Pinpoint the cell where the given text exists, returning its [x, y] midpoint coordinate. 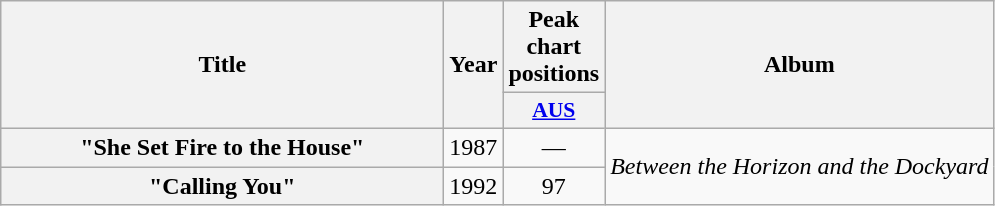
— [554, 147]
97 [554, 185]
Title [222, 65]
"Calling You" [222, 185]
Album [800, 65]
AUS [554, 111]
"She Set Fire to the House" [222, 147]
1987 [474, 147]
Between the Horizon and the Dockyard [800, 166]
1992 [474, 185]
Year [474, 65]
Peak chart positions [554, 47]
